Find where the given text appears and provide that cell's center as [X, Y] coordinate. 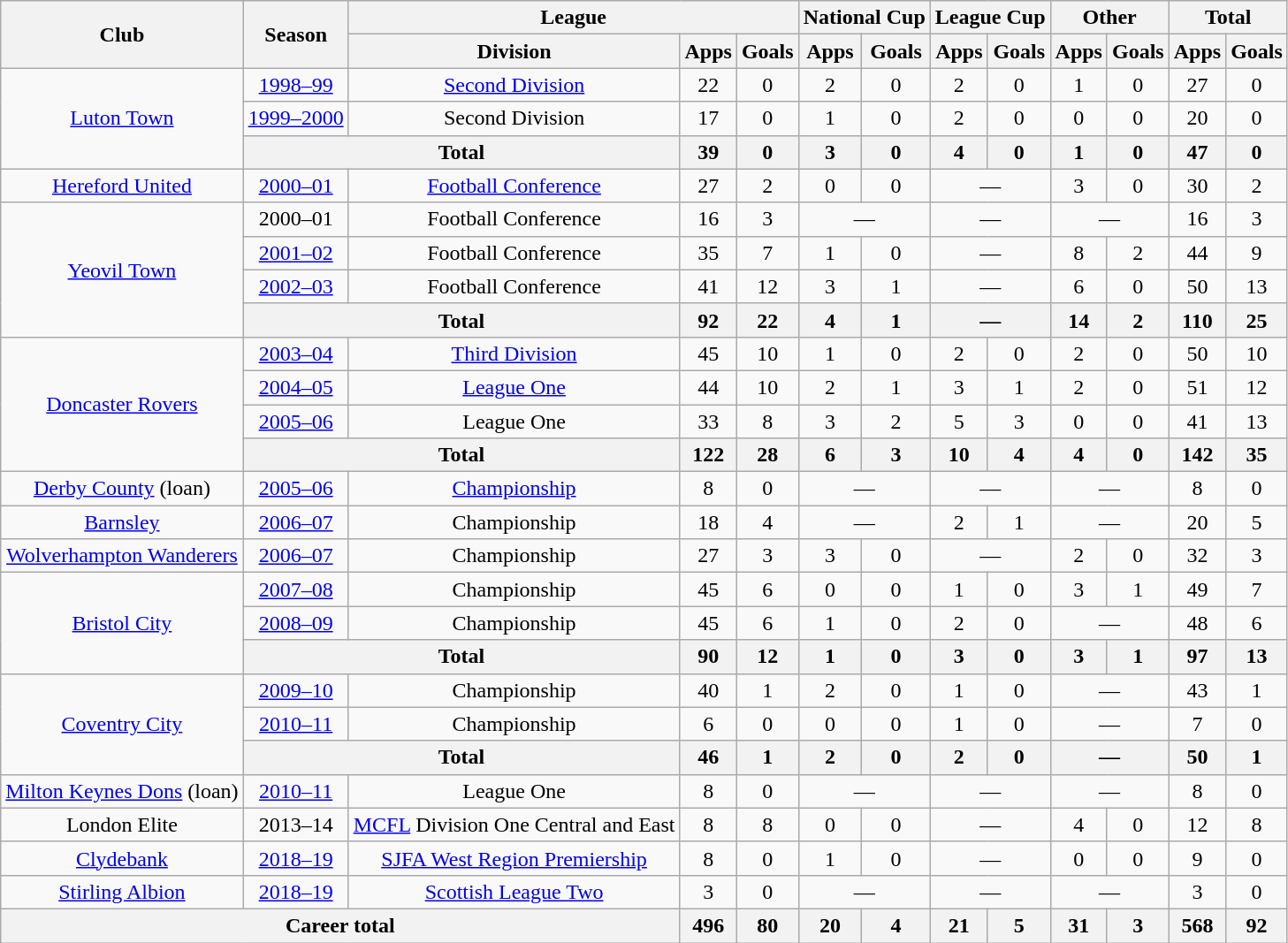
National Cup [865, 18]
2013–14 [295, 825]
31 [1078, 925]
90 [708, 657]
110 [1197, 320]
Club [122, 34]
Stirling Albion [122, 892]
Coventry City [122, 724]
2007–08 [295, 589]
Yeovil Town [122, 270]
28 [767, 455]
Career total [340, 925]
2004–05 [295, 387]
Milton Keynes Dons (loan) [122, 791]
39 [708, 152]
1998–99 [295, 85]
League Cup [990, 18]
2002–03 [295, 286]
97 [1197, 657]
2009–10 [295, 690]
47 [1197, 152]
Other [1109, 18]
2008–09 [295, 623]
Wolverhampton Wanderers [122, 556]
40 [708, 690]
43 [1197, 690]
Division [514, 51]
49 [1197, 589]
SJFA West Region Premiership [514, 858]
Derby County (loan) [122, 489]
Third Division [514, 354]
46 [708, 757]
League [573, 18]
33 [708, 422]
MCFL Division One Central and East [514, 825]
Luton Town [122, 118]
Clydebank [122, 858]
2001–02 [295, 253]
122 [708, 455]
30 [1197, 186]
48 [1197, 623]
32 [1197, 556]
496 [708, 925]
25 [1257, 320]
18 [708, 522]
21 [958, 925]
Doncaster Rovers [122, 404]
Barnsley [122, 522]
1999–2000 [295, 118]
London Elite [122, 825]
17 [708, 118]
Bristol City [122, 623]
568 [1197, 925]
2003–04 [295, 354]
142 [1197, 455]
Scottish League Two [514, 892]
51 [1197, 387]
Season [295, 34]
80 [767, 925]
14 [1078, 320]
Hereford United [122, 186]
